Determine the (X, Y) coordinate at the center of the cell enclosing the given text.  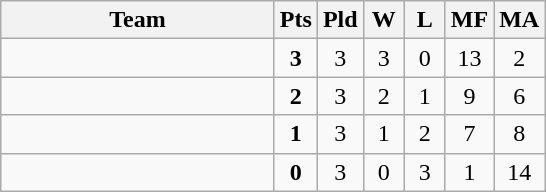
MA (520, 20)
8 (520, 134)
Pld (340, 20)
L (424, 20)
Team (138, 20)
7 (469, 134)
MF (469, 20)
14 (520, 172)
W (384, 20)
Pts (296, 20)
6 (520, 96)
13 (469, 58)
9 (469, 96)
